Return [x, y] of the center of cell containing provided text 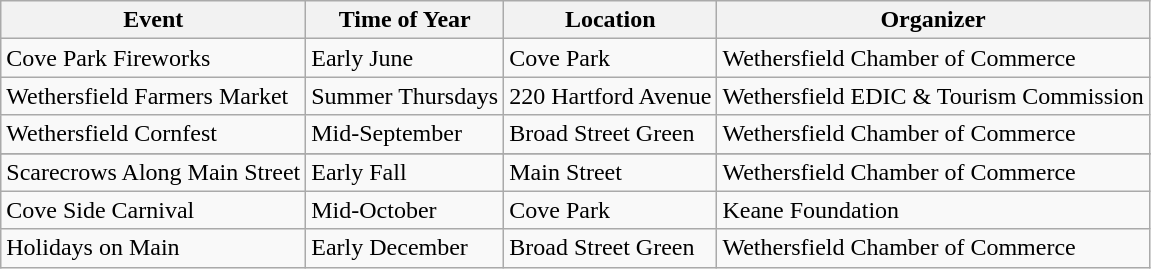
Mid-October [405, 210]
220 Hartford Avenue [610, 96]
Early June [405, 58]
Holidays on Main [154, 248]
Time of Year [405, 20]
Location [610, 20]
Scarecrows Along Main Street [154, 172]
Organizer [933, 20]
Cove Side Carnival [154, 210]
Cove Park Fireworks [154, 58]
Main Street [610, 172]
Early Fall [405, 172]
Summer Thursdays [405, 96]
Keane Foundation [933, 210]
Wethersfield Farmers Market [154, 96]
Wethersfield Cornfest [154, 134]
Early December [405, 248]
Event [154, 20]
Wethersfield EDIC & Tourism Commission [933, 96]
Mid-September [405, 134]
